Detect which cell encompasses the target text, then output its (x, y) center coordinate. 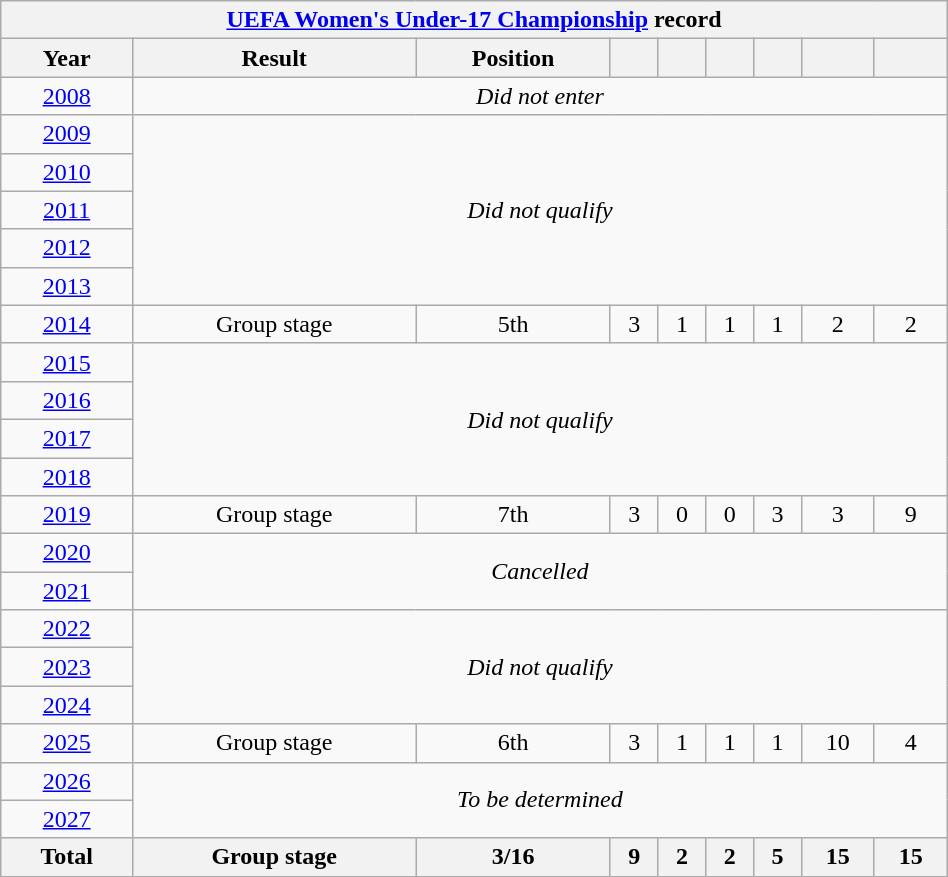
10 (838, 743)
2009 (67, 134)
2016 (67, 400)
7th (513, 515)
2018 (67, 477)
2024 (67, 705)
2017 (67, 438)
2014 (67, 324)
2022 (67, 629)
2020 (67, 553)
UEFA Women's Under-17 Championship record (474, 20)
2019 (67, 515)
To be determined (540, 800)
2027 (67, 819)
2008 (67, 96)
2013 (67, 286)
2010 (67, 172)
2021 (67, 591)
6th (513, 743)
Cancelled (540, 572)
2025 (67, 743)
5 (778, 857)
3/16 (513, 857)
4 (910, 743)
2023 (67, 667)
Year (67, 58)
2026 (67, 781)
2012 (67, 248)
Result (274, 58)
2011 (67, 210)
5th (513, 324)
Total (67, 857)
2015 (67, 362)
Did not enter (540, 96)
Position (513, 58)
